Detect which cell encompasses the target text, then output its [x, y] center coordinate. 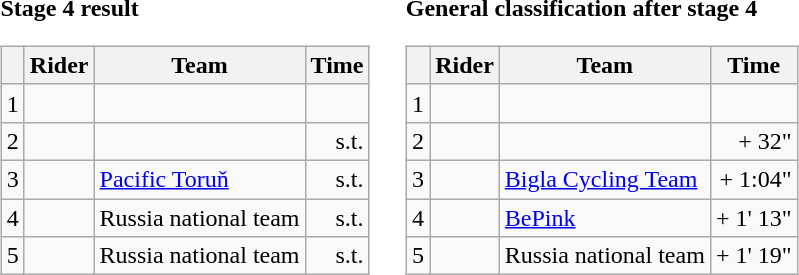
Pacific Toruň [200, 179]
Bigla Cycling Team [604, 179]
+ 32" [754, 141]
+ 1:04" [754, 179]
+ 1' 19" [754, 256]
BePink [604, 217]
+ 1' 13" [754, 217]
